Pinpoint the cell where the given text exists, returning its (x, y) midpoint coordinate. 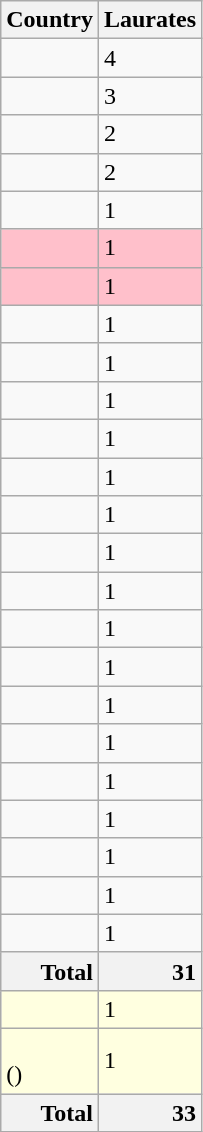
Country (50, 20)
4 (150, 58)
Laurates (150, 20)
() (50, 1060)
31 (150, 971)
3 (150, 96)
33 (150, 1113)
